Provide the (X, Y) coordinate of the cell's center where the given text is located.  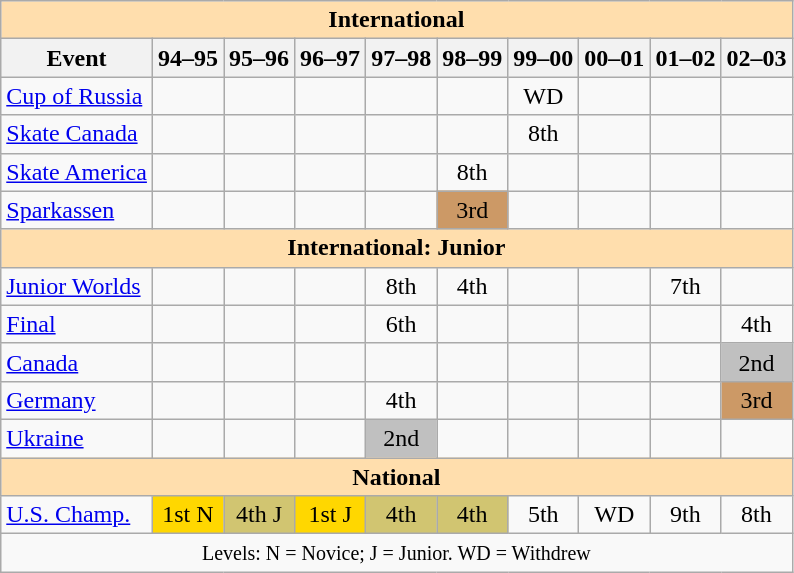
99–00 (544, 58)
94–95 (188, 58)
5th (544, 515)
02–03 (756, 58)
98–99 (472, 58)
Canada (77, 362)
Germany (77, 400)
95–96 (260, 58)
00–01 (614, 58)
Cup of Russia (77, 96)
Final (77, 324)
Junior Worlds (77, 286)
7th (686, 286)
Skate America (77, 172)
1st N (188, 515)
National (396, 477)
International: Junior (396, 248)
4th J (260, 515)
01–02 (686, 58)
96–97 (330, 58)
Skate Canada (77, 134)
Ukraine (77, 438)
9th (686, 515)
1st J (330, 515)
Levels: N = Novice; J = Junior. WD = Withdrew (396, 553)
U.S. Champ. (77, 515)
Event (77, 58)
6th (402, 324)
International (396, 20)
Sparkassen (77, 210)
97–98 (402, 58)
